From the cell containing the given text, extract its center point as [x, y] coordinate. 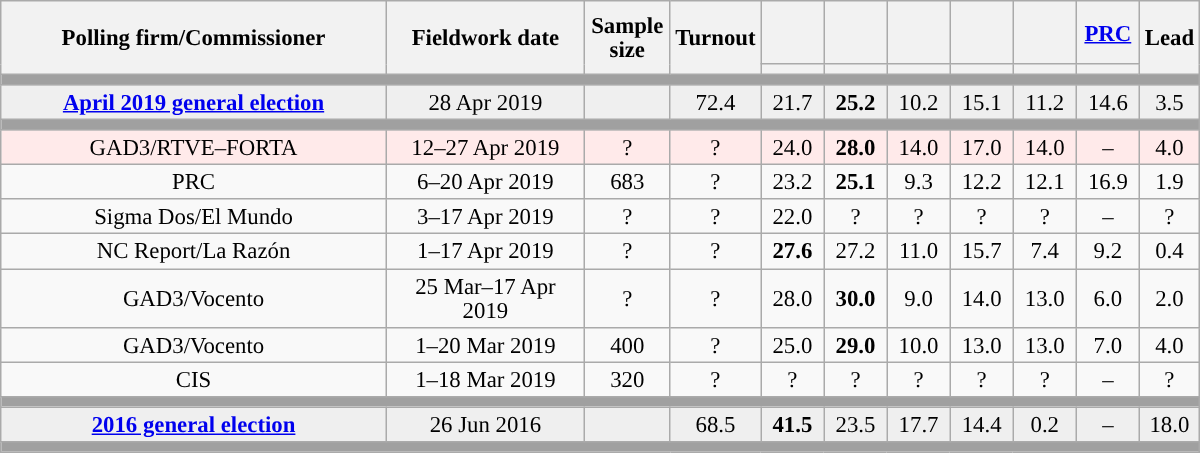
25.2 [856, 102]
Sample size [627, 38]
3–17 Apr 2019 [485, 218]
10.0 [918, 344]
25 Mar–17 Apr 2019 [485, 298]
April 2019 general election [194, 102]
23.2 [792, 182]
1–20 Mar 2019 [485, 344]
3.5 [1169, 102]
28 Apr 2019 [485, 102]
14.4 [982, 424]
15.7 [982, 252]
0.2 [1044, 424]
1–18 Mar 2019 [485, 380]
14.6 [1108, 102]
683 [627, 182]
24.0 [792, 148]
Fieldwork date [485, 38]
72.4 [716, 102]
Sigma Dos/El Mundo [194, 218]
9.0 [918, 298]
17.7 [918, 424]
6.0 [1108, 298]
27.2 [856, 252]
7.0 [1108, 344]
21.7 [792, 102]
1.9 [1169, 182]
GAD3/RTVE–FORTA [194, 148]
7.4 [1044, 252]
NC Report/La Razón [194, 252]
9.2 [1108, 252]
CIS [194, 380]
30.0 [856, 298]
27.6 [792, 252]
9.3 [918, 182]
68.5 [716, 424]
22.0 [792, 218]
25.0 [792, 344]
Turnout [716, 38]
400 [627, 344]
12.1 [1044, 182]
2.0 [1169, 298]
11.2 [1044, 102]
6–20 Apr 2019 [485, 182]
26 Jun 2016 [485, 424]
41.5 [792, 424]
29.0 [856, 344]
17.0 [982, 148]
12.2 [982, 182]
11.0 [918, 252]
15.1 [982, 102]
320 [627, 380]
Polling firm/Commissioner [194, 38]
23.5 [856, 424]
10.2 [918, 102]
16.9 [1108, 182]
25.1 [856, 182]
Lead [1169, 38]
18.0 [1169, 424]
2016 general election [194, 424]
1–17 Apr 2019 [485, 252]
0.4 [1169, 252]
12–27 Apr 2019 [485, 148]
